Locate the cell with the specified text and output its (x, y) center coordinate. 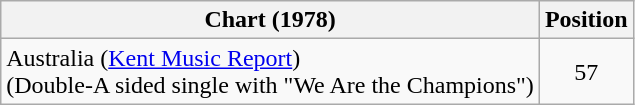
Australia (Kent Music Report) (Double-A sided single with "We Are the Champions") (270, 72)
Chart (1978) (270, 20)
Position (586, 20)
57 (586, 72)
